Locate the cell with the specified text and output its [x, y] center coordinate. 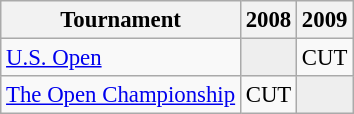
The Open Championship [121, 95]
2009 [325, 20]
2008 [268, 20]
U.S. Open [121, 58]
Tournament [121, 20]
